Identify which cell holds the provided text, then report its [x, y] central coordinate. 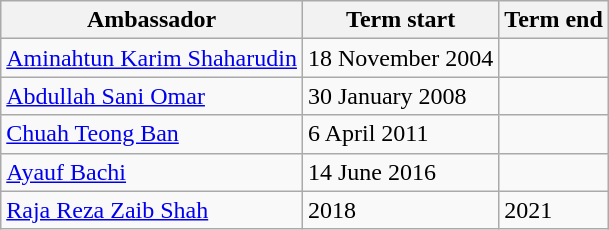
2018 [400, 210]
14 June 2016 [400, 172]
Chuah Teong Ban [152, 134]
Ambassador [152, 20]
Aminahtun Karim Shaharudin [152, 58]
2021 [554, 210]
30 January 2008 [400, 96]
6 April 2011 [400, 134]
Abdullah Sani Omar [152, 96]
18 November 2004 [400, 58]
Term end [554, 20]
Term start [400, 20]
Ayauf Bachi [152, 172]
Raja Reza Zaib Shah [152, 210]
